Output the [x, y] coordinate of the center of the cell containing the given text.  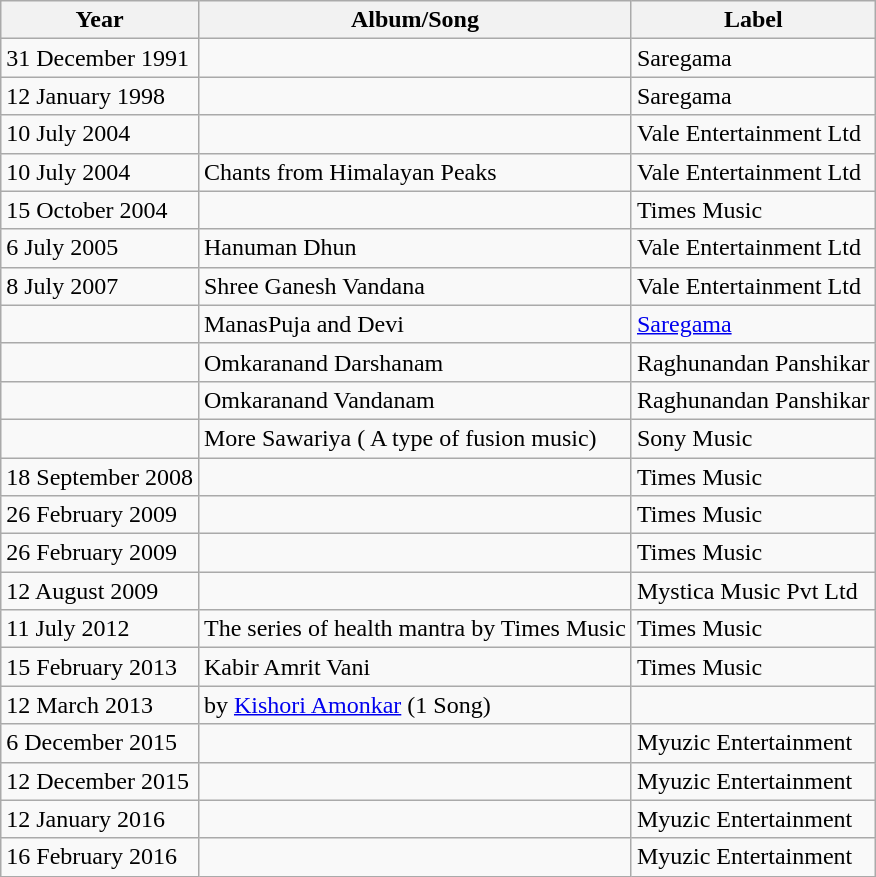
Year [100, 20]
The series of health mantra by Times Music [414, 629]
Album/Song [414, 20]
Omkaranand Vandanam [414, 400]
Sony Music [753, 438]
Kabir Amrit Vani [414, 667]
Hanuman Dhun [414, 248]
Label [753, 20]
12 August 2009 [100, 591]
12 March 2013 [100, 705]
31 December 1991 [100, 58]
12 December 2015 [100, 781]
15 February 2013 [100, 667]
12 January 1998 [100, 96]
Chants from Himalayan Peaks [414, 172]
More Sawariya ( A type of fusion music) [414, 438]
6 December 2015 [100, 743]
ManasPuja and Devi [414, 324]
Shree Ganesh Vandana [414, 286]
Omkaranand Darshanam [414, 362]
by Kishori Amonkar (1 Song) [414, 705]
11 July 2012 [100, 629]
8 July 2007 [100, 286]
6 July 2005 [100, 248]
12 January 2016 [100, 819]
16 February 2016 [100, 857]
18 September 2008 [100, 477]
Mystica Music Pvt Ltd [753, 591]
15 October 2004 [100, 210]
